Detect which cell encompasses the target text, then output its [X, Y] center coordinate. 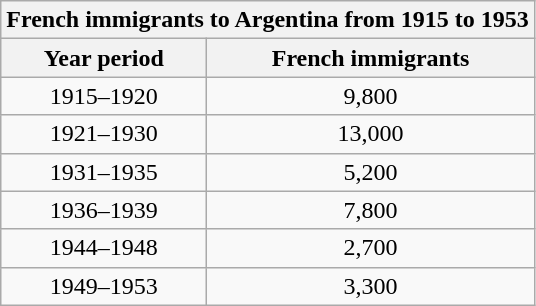
9,800 [370, 96]
French immigrants [370, 58]
7,800 [370, 210]
French immigrants to Argentina from 1915 to 1953 [268, 20]
1921–1930 [104, 134]
1944–1948 [104, 248]
3,300 [370, 286]
1931–1935 [104, 172]
5,200 [370, 172]
1949–1953 [104, 286]
1915–1920 [104, 96]
Year period [104, 58]
13,000 [370, 134]
2,700 [370, 248]
1936–1939 [104, 210]
